From the cell containing the given text, extract its center point as (X, Y) coordinate. 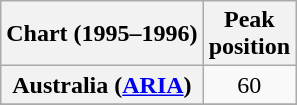
Australia (ARIA) (102, 85)
Chart (1995–1996) (102, 34)
Peakposition (249, 34)
60 (249, 85)
